Detect which cell encompasses the target text, then output its [x, y] center coordinate. 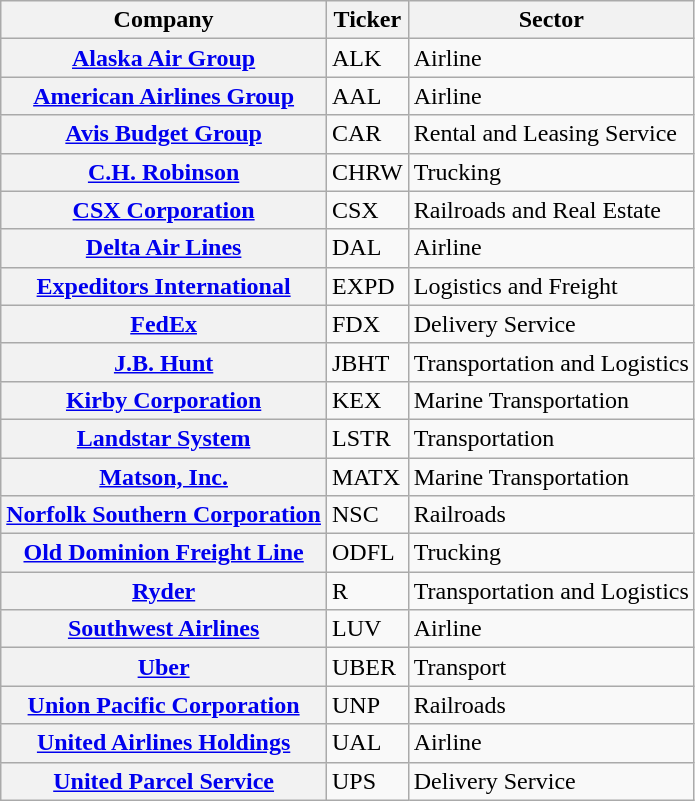
AAL [367, 96]
DAL [367, 248]
United Parcel Service [164, 781]
CHRW [367, 172]
Landstar System [164, 438]
UNP [367, 705]
EXPD [367, 286]
Ticker [367, 20]
UPS [367, 781]
KEX [367, 400]
UBER [367, 667]
Rental and Leasing Service [551, 134]
FedEx [164, 324]
MATX [367, 477]
Expeditors International [164, 286]
Old Dominion Freight Line [164, 553]
Kirby Corporation [164, 400]
J.B. Hunt [164, 362]
Southwest Airlines [164, 629]
CAR [367, 134]
Ryder [164, 591]
ODFL [367, 553]
UAL [367, 743]
Sector [551, 20]
Alaska Air Group [164, 58]
Company [164, 20]
NSC [367, 515]
Avis Budget Group [164, 134]
C.H. Robinson [164, 172]
LUV [367, 629]
Norfolk Southern Corporation [164, 515]
LSTR [367, 438]
American Airlines Group [164, 96]
United Airlines Holdings [164, 743]
ALK [367, 58]
Union Pacific Corporation [164, 705]
Transportation [551, 438]
Matson, Inc. [164, 477]
Uber [164, 667]
JBHT [367, 362]
CSX [367, 210]
FDX [367, 324]
Logistics and Freight [551, 286]
CSX Corporation [164, 210]
R [367, 591]
Railroads and Real Estate [551, 210]
Delta Air Lines [164, 248]
Transport [551, 667]
